Detect which cell encompasses the target text, then output its [x, y] center coordinate. 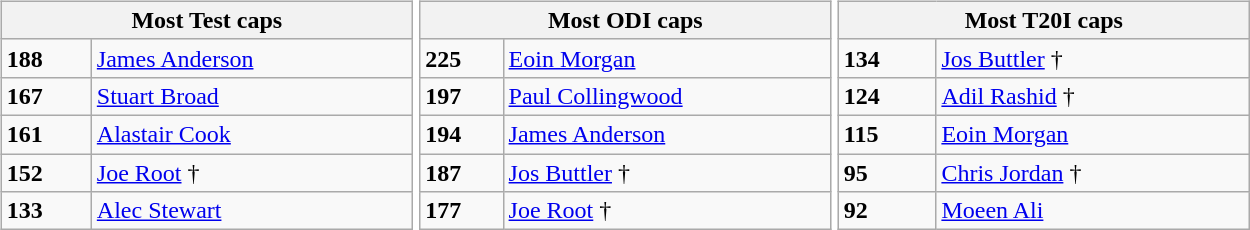
188 [46, 58]
Adil Rashid † [1092, 96]
92 [887, 211]
225 [462, 58]
Chris Jordan † [1092, 173]
Alec Stewart [252, 211]
177 [462, 211]
197 [462, 96]
115 [887, 134]
Stuart Broad [252, 96]
134 [887, 58]
167 [46, 96]
187 [462, 173]
Moeen Ali [1092, 211]
95 [887, 173]
Alastair Cook [252, 134]
194 [462, 134]
133 [46, 211]
161 [46, 134]
152 [46, 173]
124 [887, 96]
Paul Collingwood [667, 96]
Most Test caps [206, 20]
Most T20I caps [1044, 20]
Most ODI caps [626, 20]
